Pinpoint the cell where the given text exists, returning its (x, y) midpoint coordinate. 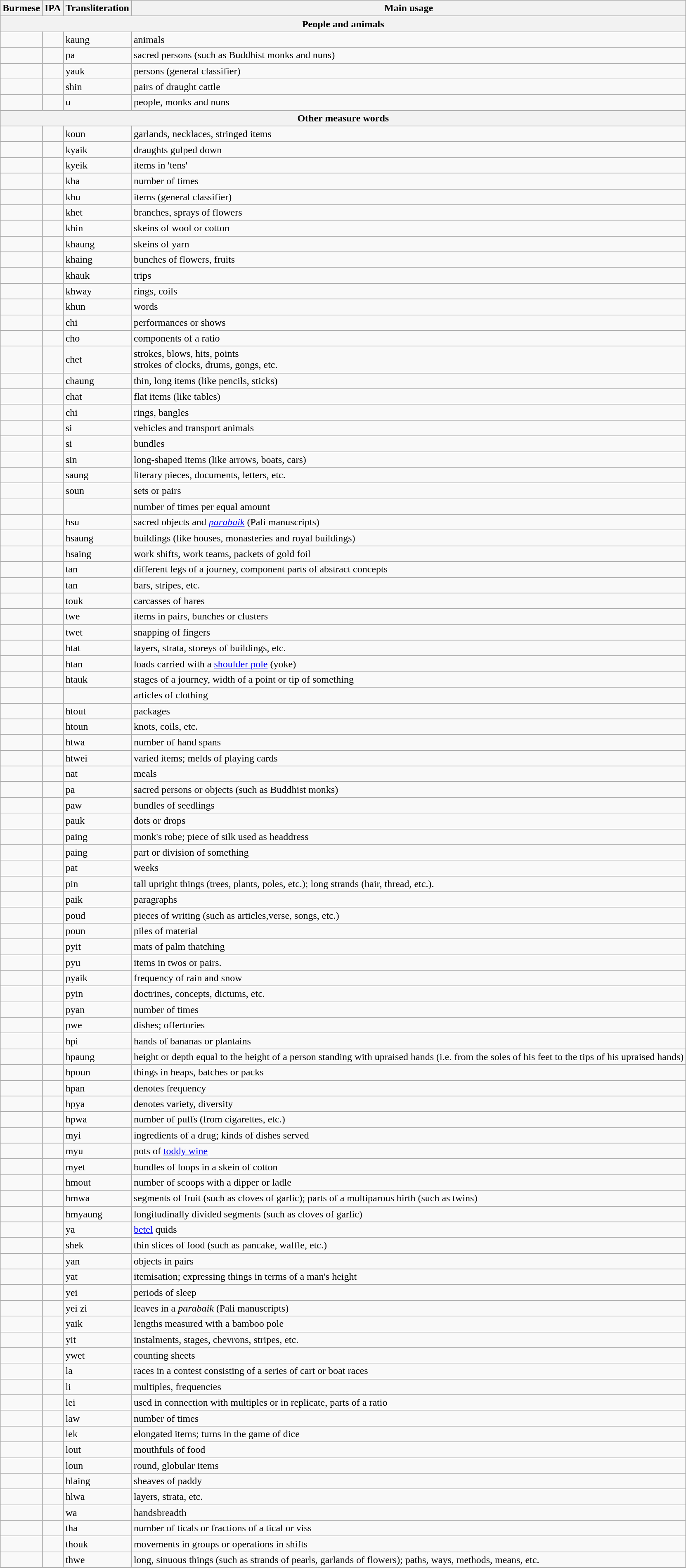
htwa (97, 742)
yat (97, 1277)
long, sinuous things (such as strands of pearls, garlands of flowers); paths, ways, methods, means, etc. (409, 1560)
hsaung (97, 538)
paw (97, 805)
carcasses of hares (409, 601)
pyin (97, 994)
khu (97, 197)
yauk (97, 71)
piles of material (409, 931)
lei (97, 1402)
skeins of wool or cotton (409, 228)
poud (97, 915)
chet (97, 359)
htwei (97, 758)
khway (97, 291)
mats of palm thatching (409, 946)
Transliteration (97, 8)
different legs of a journey, component parts of abstract concepts (409, 569)
kyeik (97, 165)
saung (97, 475)
hands of bananas or plantains (409, 1041)
strokes, blows, hits, pointsstrokes of clocks, drums, gongs, etc. (409, 359)
khin (97, 228)
number of hand spans (409, 742)
la (97, 1371)
words (409, 307)
leaves in a parabaik (Pali manuscripts) (409, 1308)
longitudinally divided segments (such as cloves of garlic) (409, 1214)
thin slices of food (such as pancake, waffle, etc.) (409, 1245)
bundles (409, 444)
cho (97, 338)
articles of clothing (409, 695)
u (97, 102)
hmyaung (97, 1214)
hmout (97, 1182)
sacred persons or objects (such as Buddhist monks) (409, 790)
htan (97, 664)
objects in pairs (409, 1261)
periods of sleep (409, 1293)
lout (97, 1449)
literary pieces, documents, letters, etc. (409, 475)
items in twos or pairs. (409, 963)
long-shaped items (like arrows, boats, cars) (409, 460)
stages of a journey, width of a point or tip of something (409, 679)
hpya (97, 1104)
branches, sprays of flowers (409, 213)
hpaung (97, 1057)
weeks (409, 868)
soun (97, 491)
myu (97, 1151)
mouthfuls of food (409, 1449)
races in a contest consisting of a series of cart or boat races (409, 1371)
kha (97, 181)
sets or pairs (409, 491)
buildings (like houses, monasteries and royal buildings) (409, 538)
denotes variety, diversity (409, 1104)
khaung (97, 244)
pots of toddy wine (409, 1151)
hsu (97, 522)
animals (409, 40)
hsaing (97, 554)
vehicles and transport animals (409, 428)
thin, long items (like pencils, sticks) (409, 381)
elongated items; turns in the game of dice (409, 1434)
dishes; offertories (409, 1025)
ywet (97, 1355)
things in heaps, batches or packs (409, 1072)
height or depth equal to the height of a person standing with upraised hands (i.e. from the soles of his feet to the tips of his upraised hands) (409, 1057)
garlands, necklaces, stringed items (409, 134)
pwe (97, 1025)
poun (97, 931)
snapping of fingers (409, 632)
doctrines, concepts, dictums, etc. (409, 994)
bundles of loops in a skein of cotton (409, 1167)
hpoun (97, 1072)
law (97, 1418)
used in connection with multiples or in replicate, parts of a ratio (409, 1402)
khet (97, 213)
items in 'tens' (409, 165)
htout (97, 711)
round, globular items (409, 1466)
tha (97, 1528)
htauk (97, 679)
work shifts, work teams, packets of gold foil (409, 554)
packages (409, 711)
handsbreadth (409, 1513)
Other measure words (343, 118)
ya (97, 1230)
bunches of flowers, fruits (409, 260)
persons (general classifier) (409, 71)
hpwa (97, 1120)
lek (97, 1434)
sin (97, 460)
thwe (97, 1560)
bars, stripes, etc. (409, 585)
ingredients of a drug; kinds of dishes served (409, 1135)
pyu (97, 963)
lengths measured with a bamboo pole (409, 1324)
wa (97, 1513)
instalments, stages, chevrons, stripes, etc. (409, 1340)
pyit (97, 946)
dots or drops (409, 821)
paragraphs (409, 899)
sacred objects and parabaik (Pali manuscripts) (409, 522)
khun (97, 307)
sacred persons (such as Buddhist monks and nuns) (409, 55)
draughts gulped down (409, 149)
betel quids (409, 1230)
items (general classifier) (409, 197)
chat (97, 396)
chaung (97, 381)
htat (97, 648)
layers, strata, etc. (409, 1497)
koun (97, 134)
li (97, 1387)
hlwa (97, 1497)
movements in groups or operations in shifts (409, 1544)
shin (97, 87)
number of puffs (from cigarettes, etc.) (409, 1120)
Main usage (409, 8)
IPA (53, 8)
segments of fruit (such as cloves of garlic); parts of a multiparous birth (such as twins) (409, 1198)
twet (97, 632)
bundles of seedlings (409, 805)
tall upright things (trees, plants, poles, etc.); long strands (hair, thread, etc.). (409, 884)
twe (97, 617)
yaik (97, 1324)
People and animals (343, 24)
denotes frequency (409, 1088)
pauk (97, 821)
khauk (97, 275)
varied items; melds of playing cards (409, 758)
skeins of yarn (409, 244)
yei (97, 1293)
itemisation; expressing things in terms of a man's height (409, 1277)
touk (97, 601)
sheaves of paddy (409, 1481)
kyaik (97, 149)
components of a ratio (409, 338)
multiples, frequencies (409, 1387)
people, monks and nuns (409, 102)
monk's robe; piece of silk used as headdress (409, 837)
loun (97, 1466)
number of ticals or fractions of a tical or viss (409, 1528)
Burmese (21, 8)
trips (409, 275)
yei zi (97, 1308)
yan (97, 1261)
part or division of something (409, 852)
pairs of draught cattle (409, 87)
counting sheets (409, 1355)
meals (409, 774)
number of scoops with a dipper or ladle (409, 1182)
khaing (97, 260)
flat items (like tables) (409, 396)
myet (97, 1167)
layers, strata, storeys of buildings, etc. (409, 648)
number of times per equal amount (409, 507)
pyaik (97, 978)
loads carried with a shoulder pole (yoke) (409, 664)
knots, coils, etc. (409, 727)
frequency of rain and snow (409, 978)
hpan (97, 1088)
htoun (97, 727)
hmwa (97, 1198)
performances or shows (409, 323)
kaung (97, 40)
hlaing (97, 1481)
pat (97, 868)
paik (97, 899)
shek (97, 1245)
thouk (97, 1544)
pyan (97, 1010)
pin (97, 884)
nat (97, 774)
rings, bangles (409, 412)
items in pairs, bunches or clusters (409, 617)
pieces of writing (such as articles,verse, songs, etc.) (409, 915)
myi (97, 1135)
hpi (97, 1041)
yit (97, 1340)
rings, coils (409, 291)
